Search for the cell housing the specified text and yield its [X, Y] center coordinate. 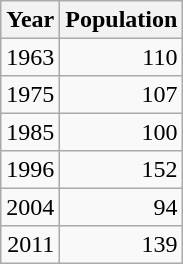
1996 [30, 170]
2011 [30, 244]
1985 [30, 132]
2004 [30, 206]
107 [122, 94]
Population [122, 20]
152 [122, 170]
110 [122, 56]
139 [122, 244]
94 [122, 206]
1975 [30, 94]
Year [30, 20]
1963 [30, 56]
100 [122, 132]
